For the text-containing cell, return its midpoint in (X, Y) coordinate format. 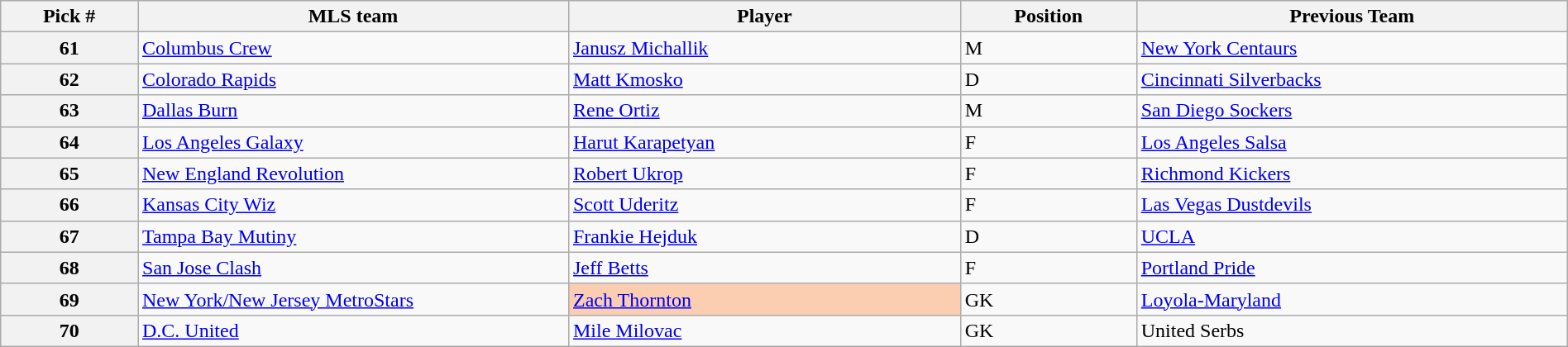
UCLA (1351, 236)
68 (69, 268)
Robert Ukrop (764, 173)
Las Vegas Dustdevils (1351, 205)
San Jose Clash (352, 268)
69 (69, 299)
Player (764, 17)
D.C. United (352, 330)
Colorado Rapids (352, 79)
67 (69, 236)
New England Revolution (352, 173)
Loyola-Maryland (1351, 299)
Previous Team (1351, 17)
Portland Pride (1351, 268)
New York/New Jersey MetroStars (352, 299)
Frankie Hejduk (764, 236)
MLS team (352, 17)
65 (69, 173)
Tampa Bay Mutiny (352, 236)
Jeff Betts (764, 268)
Pick # (69, 17)
Rene Ortiz (764, 111)
Los Angeles Salsa (1351, 142)
Los Angeles Galaxy (352, 142)
Kansas City Wiz (352, 205)
Scott Uderitz (764, 205)
Matt Kmosko (764, 79)
Harut Karapetyan (764, 142)
Position (1049, 17)
70 (69, 330)
Columbus Crew (352, 48)
63 (69, 111)
66 (69, 205)
64 (69, 142)
62 (69, 79)
San Diego Sockers (1351, 111)
61 (69, 48)
New York Centaurs (1351, 48)
Richmond Kickers (1351, 173)
Janusz Michallik (764, 48)
Dallas Burn (352, 111)
Zach Thornton (764, 299)
United Serbs (1351, 330)
Mile Milovac (764, 330)
Cincinnati Silverbacks (1351, 79)
